Output the [X, Y] coordinate of the center of the cell containing the given text.  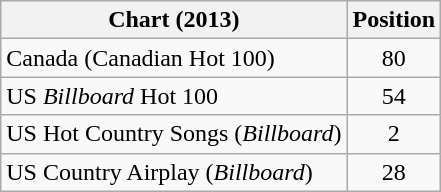
Canada (Canadian Hot 100) [174, 58]
2 [394, 134]
54 [394, 96]
US Hot Country Songs (Billboard) [174, 134]
US Billboard Hot 100 [174, 96]
US Country Airplay (Billboard) [174, 172]
Position [394, 20]
28 [394, 172]
80 [394, 58]
Chart (2013) [174, 20]
